Pinpoint the cell where the given text exists, returning its [x, y] midpoint coordinate. 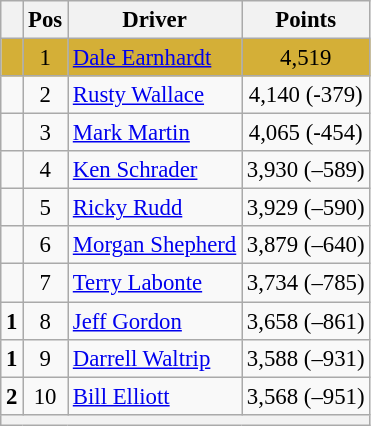
Dale Earnhardt [155, 58]
9 [46, 358]
4,519 [306, 58]
3,588 (–931) [306, 358]
Ricky Rudd [155, 208]
3,658 (–861) [306, 321]
Jeff Gordon [155, 321]
3,568 (–951) [306, 396]
Pos [46, 20]
Morgan Shepherd [155, 245]
4,065 (-454) [306, 133]
3 [46, 133]
3,734 (–785) [306, 283]
Points [306, 20]
8 [46, 321]
7 [46, 283]
6 [46, 245]
Rusty Wallace [155, 95]
Terry Labonte [155, 283]
3,930 (–589) [306, 170]
Ken Schrader [155, 170]
Bill Elliott [155, 396]
Darrell Waltrip [155, 358]
10 [46, 396]
Mark Martin [155, 133]
Driver [155, 20]
3,929 (–590) [306, 208]
3,879 (–640) [306, 245]
4 [46, 170]
5 [46, 208]
4,140 (-379) [306, 95]
